Provide the (X, Y) coordinate of the cell's center where the given text is located.  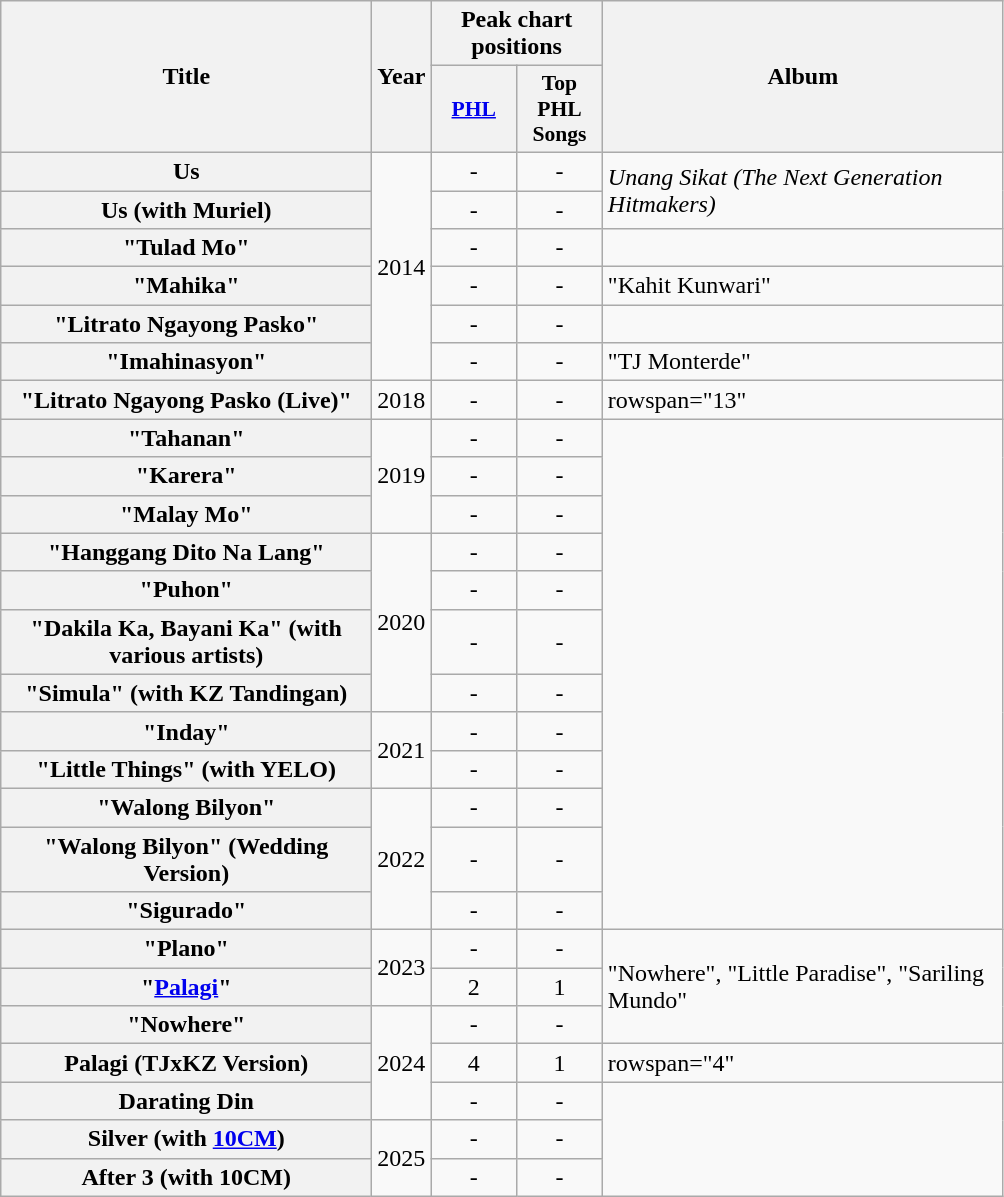
2020 (402, 622)
2025 (402, 1158)
2014 (402, 266)
"Walong Bilyon" (Wedding Version) (186, 858)
"Little Things" (with YELO) (186, 769)
"Kahit Kunwari" (802, 286)
"Walong Bilyon" (186, 807)
"Mahika" (186, 286)
"Dakila Ka, Bayani Ka" (with various artists) (186, 642)
4 (474, 1063)
2021 (402, 750)
After 3 (with 10CM) (186, 1177)
2 (474, 987)
"TJ Monterde" (802, 362)
Palagi (TJxKZ Version) (186, 1063)
Year (402, 77)
"Malay Mo" (186, 514)
"Litrato Ngayong Pasko" (186, 324)
2022 (402, 858)
"Inday" (186, 731)
rowspan="4" (802, 1063)
Us (with Muriel) (186, 209)
"Sigurado" (186, 911)
Title (186, 77)
Unang Sikat (The Next Generation Hitmakers) (802, 190)
"Karera" (186, 476)
"Plano" (186, 949)
"Nowhere", "Little Paradise", "Sariling Mundo" (802, 987)
"Litrato Ngayong Pasko (Live)" (186, 400)
2018 (402, 400)
"Hanggang Dito Na Lang" (186, 552)
PHL (474, 110)
"Palagi" (186, 987)
"Simula" (with KZ Tandingan) (186, 693)
Us (186, 171)
Silver (with 10CM) (186, 1139)
"Tulad Mo" (186, 248)
Top PHL Songs (560, 110)
rowspan="13" (802, 400)
"Nowhere" (186, 1025)
Peak chart positions (516, 34)
Album (802, 77)
"Puhon" (186, 590)
2024 (402, 1063)
Darating Din (186, 1101)
2023 (402, 968)
2019 (402, 476)
"Tahanan" (186, 438)
"Imahinasyon" (186, 362)
